For the text-containing cell, return its midpoint in [X, Y] coordinate format. 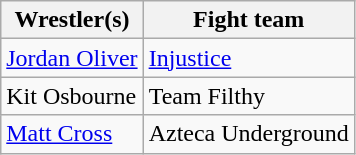
Kit Osbourne [72, 96]
Wrestler(s) [72, 20]
Azteca Underground [248, 134]
Fight team [248, 20]
Matt Cross [72, 134]
Team Filthy [248, 96]
Jordan Oliver [72, 58]
Injustice [248, 58]
